Return the (x, y) coordinate for the center point of the cell that contains the specified text.  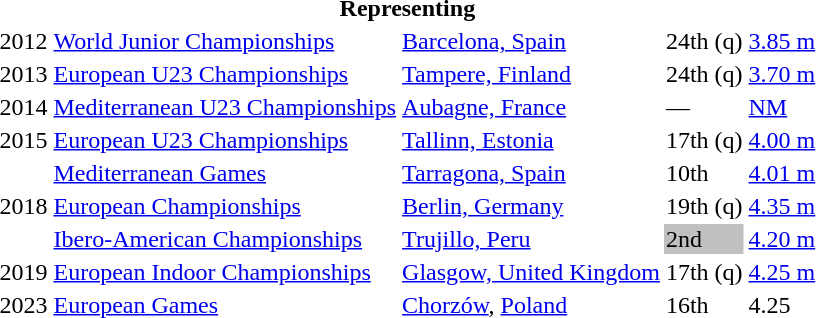
Tallinn, Estonia (532, 140)
Mediterranean U23 Championships (225, 107)
World Junior Championships (225, 41)
European Indoor Championships (225, 272)
Glasgow, United Kingdom (532, 272)
Berlin, Germany (532, 206)
Tampere, Finland (532, 74)
10th (704, 173)
19th (q) (704, 206)
2nd (704, 239)
Trujillo, Peru (532, 239)
Barcelona, Spain (532, 41)
Aubagne, France (532, 107)
Tarragona, Spain (532, 173)
Mediterranean Games (225, 173)
Ibero-American Championships (225, 239)
European Championships (225, 206)
— (704, 107)
